Locate the cell with the specified text and output its (X, Y) center coordinate. 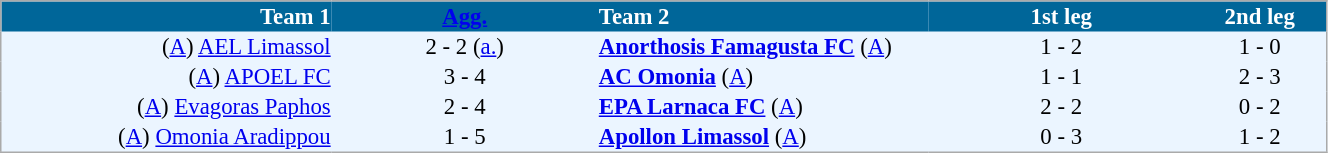
2 - 4 (464, 107)
3 - 4 (464, 77)
(A) AEL Limassol (166, 47)
1 - 1 (1062, 77)
Agg. (464, 16)
0 - 2 (1260, 107)
(A) Omonia Aradippou (166, 137)
2 - 2 (a.) (464, 47)
1 - 5 (464, 137)
0 - 3 (1062, 137)
Anorthosis Famagusta FC (A) (762, 47)
Team 2 (762, 16)
2 - 2 (1062, 107)
(A) Evagoras Paphos (166, 107)
AC Omonia (A) (762, 77)
EPA Larnaca FC (A) (762, 107)
Apollon Limassol (A) (762, 137)
2 - 3 (1260, 77)
2nd leg (1260, 16)
1 - 0 (1260, 47)
(A) APOEL FC (166, 77)
1st leg (1062, 16)
Team 1 (166, 16)
